Return the (x, y) coordinate for the center point of the cell that contains the specified text.  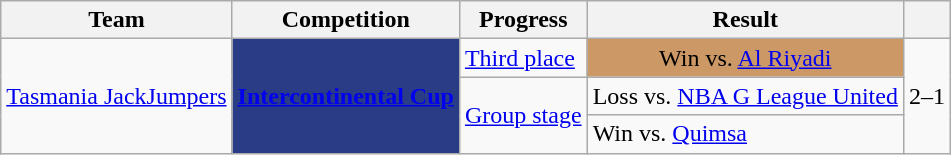
Third place (523, 58)
Team (116, 20)
Loss vs. NBA G League United (745, 96)
Result (745, 20)
Group stage (523, 115)
Intercontinental Cup (346, 96)
Win vs. Al Riyadi (745, 58)
Progress (523, 20)
Competition (346, 20)
2–1 (926, 96)
Tasmania JackJumpers (116, 96)
Win vs. Quimsa (745, 134)
